Identify which cell holds the provided text, then report its [x, y] central coordinate. 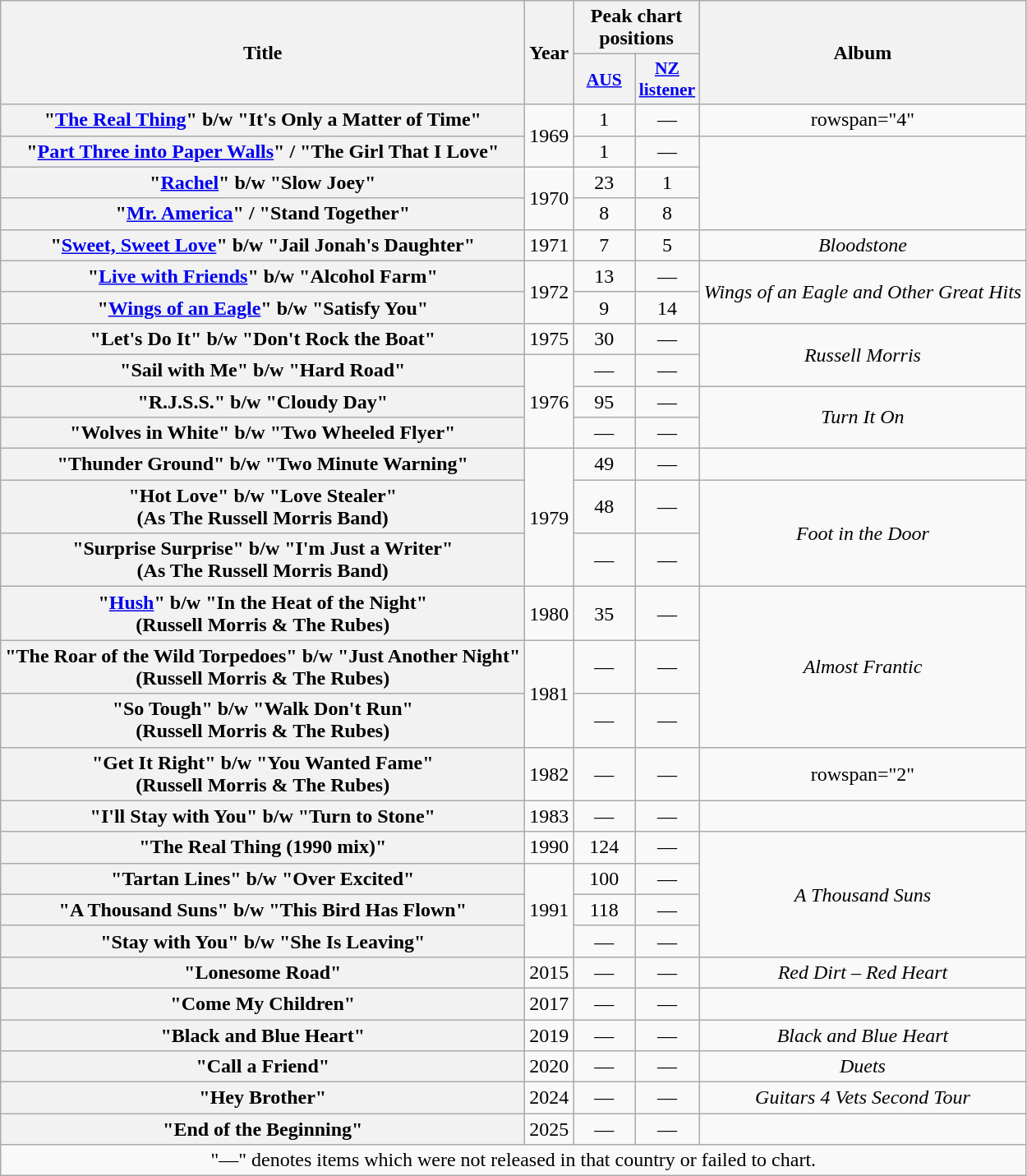
"Part Three into Paper Walls" / "The Girl That I Love" [263, 151]
Black and Blue Heart [863, 1035]
Red Dirt – Red Heart [863, 972]
1975 [549, 339]
124 [605, 847]
7 [605, 245]
"Hey Brother" [263, 1098]
Wings of an Eagle and Other Great Hits [863, 292]
Year [549, 53]
"R.J.S.S." b/w "Cloudy Day" [263, 402]
Foot in the Door [863, 533]
Title [263, 53]
Duets [863, 1067]
14 [667, 307]
48 [605, 506]
1981 [549, 694]
9 [605, 307]
95 [605, 402]
"Wolves in White" b/w "Two Wheeled Flyer" [263, 433]
2020 [549, 1067]
A Thousand Suns [863, 894]
"Live with Friends" b/w "Alcohol Farm" [263, 276]
1976 [549, 401]
1990 [549, 847]
Peak chart positions [636, 28]
2015 [549, 972]
1991 [549, 910]
1972 [549, 292]
"Stay with You" b/w "She Is Leaving" [263, 941]
1980 [549, 613]
5 [667, 245]
49 [605, 464]
"I'll Stay with You" b/w "Turn to Stone" [263, 816]
Russell Morris [863, 354]
"Sweet, Sweet Love" b/w "Jail Jonah's Daughter" [263, 245]
"Let's Do It" b/w "Don't Rock the Boat" [263, 339]
rowspan="4" [863, 120]
100 [605, 879]
Album [863, 53]
1979 [549, 518]
1971 [549, 245]
Guitars 4 Vets Second Tour [863, 1098]
"Hush" b/w "In the Heat of the Night" (Russell Morris & The Rubes) [263, 613]
"The Real Thing" b/w "It's Only a Matter of Time" [263, 120]
1983 [549, 816]
"—" denotes items which were not released in that country or failed to chart. [513, 1160]
"Lonesome Road" [263, 972]
"Get It Right" b/w "You Wanted Fame"(Russell Morris & The Rubes) [263, 774]
118 [605, 910]
2025 [549, 1129]
2019 [549, 1035]
rowspan="2" [863, 774]
2017 [549, 1003]
"So Tough" b/w "Walk Don't Run"(Russell Morris & The Rubes) [263, 720]
"Call a Friend" [263, 1067]
"Come My Children" [263, 1003]
Turn It On [863, 417]
30 [605, 339]
"Black and Blue Heart" [263, 1035]
"A Thousand Suns" b/w "This Bird Has Flown" [263, 910]
"Mr. America" / "Stand Together" [263, 214]
"Thunder Ground" b/w "Two Minute Warning" [263, 464]
23 [605, 182]
"Sail with Me" b/w "Hard Road" [263, 370]
NZlistener [667, 79]
Bloodstone [863, 245]
"End of the Beginning" [263, 1129]
35 [605, 613]
"Rachel" b/w "Slow Joey" [263, 182]
"The Roar of the Wild Torpedoes" b/w "Just Another Night"(Russell Morris & The Rubes) [263, 667]
Almost Frantic [863, 667]
2024 [549, 1098]
"Surprise Surprise" b/w "I'm Just a Writer" (As The Russell Morris Band) [263, 560]
13 [605, 276]
"Wings of an Eagle" b/w "Satisfy You" [263, 307]
1969 [549, 136]
"Tartan Lines" b/w "Over Excited" [263, 879]
1970 [549, 198]
"Hot Love" b/w "Love Stealer" (As The Russell Morris Band) [263, 506]
"The Real Thing (1990 mix)" [263, 847]
AUS [605, 79]
1982 [549, 774]
